Capture the cell that displays the provided text and extract its (x, y) central coordinate. 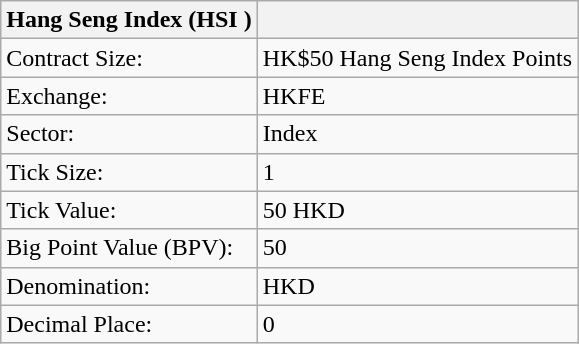
50 (417, 248)
HKFE (417, 96)
1 (417, 172)
Denomination: (129, 286)
Hang Seng Index (HSI ) (129, 20)
Index (417, 134)
50 HKD (417, 210)
Decimal Place: (129, 324)
Big Point Value (BPV): (129, 248)
Tick Value: (129, 210)
Tick Size: (129, 172)
HK$50 Hang Seng Index Points (417, 58)
0 (417, 324)
HKD (417, 286)
Contract Size: (129, 58)
Sector: (129, 134)
Exchange: (129, 96)
